Detect which cell encompasses the target text, then output its [X, Y] center coordinate. 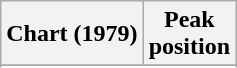
Chart (1979) [72, 34]
Peak position [189, 34]
